Pinpoint the cell where the given text exists, returning its [X, Y] midpoint coordinate. 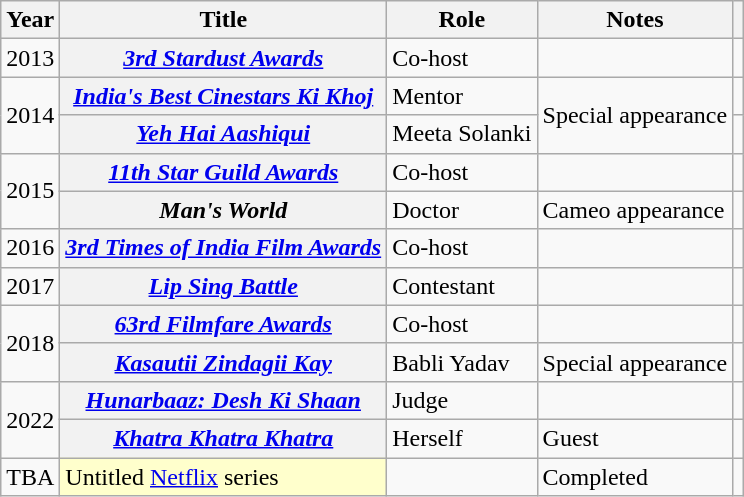
Hunarbaaz: Desh Ki Shaan [224, 400]
2022 [30, 419]
India's Best Cinestars Ki Khoj [224, 96]
2015 [30, 191]
TBA [30, 477]
2018 [30, 343]
Khatra Khatra Khatra [224, 438]
Guest [635, 438]
Yeh Hai Aashiqui [224, 134]
11th Star Guild Awards [224, 172]
Role [462, 20]
Year [30, 20]
Cameo appearance [635, 210]
Completed [635, 477]
3rd Stardust Awards [224, 58]
Notes [635, 20]
2016 [30, 248]
3rd Times of India Film Awards [224, 248]
63rd Filmfare Awards [224, 324]
Mentor [462, 96]
2017 [30, 286]
2013 [30, 58]
Contestant [462, 286]
Title [224, 20]
Lip Sing Battle [224, 286]
Herself [462, 438]
Man's World [224, 210]
Doctor [462, 210]
Judge [462, 400]
Meeta Solanki [462, 134]
Kasautii Zindagii Kay [224, 362]
2014 [30, 115]
Untitled Netflix series [224, 477]
Babli Yadav [462, 362]
